For the text-containing cell, return its midpoint in (X, Y) coordinate format. 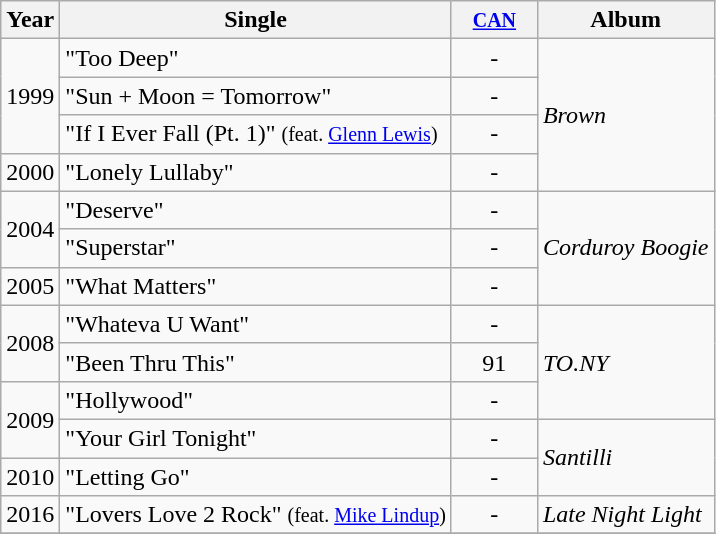
"What Matters" (256, 286)
TO.NY (626, 362)
"Lovers Love 2 Rock" (feat. Mike Lindup) (256, 515)
"Too Deep" (256, 58)
Year (30, 20)
Santilli (626, 457)
"Hollywood" (256, 400)
91 (494, 362)
2000 (30, 172)
2016 (30, 515)
Album (626, 20)
2004 (30, 229)
Single (256, 20)
Late Night Light (626, 515)
"Lonely Lullaby" (256, 172)
Corduroy Boogie (626, 248)
"Deserve" (256, 210)
"Superstar" (256, 248)
"If I Ever Fall (Pt. 1)" (feat. Glenn Lewis) (256, 134)
2010 (30, 477)
"Your Girl Tonight" (256, 438)
1999 (30, 96)
"Whateva U Want" (256, 324)
2009 (30, 419)
"Letting Go" (256, 477)
"Been Thru This" (256, 362)
"Sun + Moon = Tomorrow" (256, 96)
CAN (494, 20)
Brown (626, 115)
2005 (30, 286)
2008 (30, 343)
